For the text-containing cell, return its midpoint in [x, y] coordinate format. 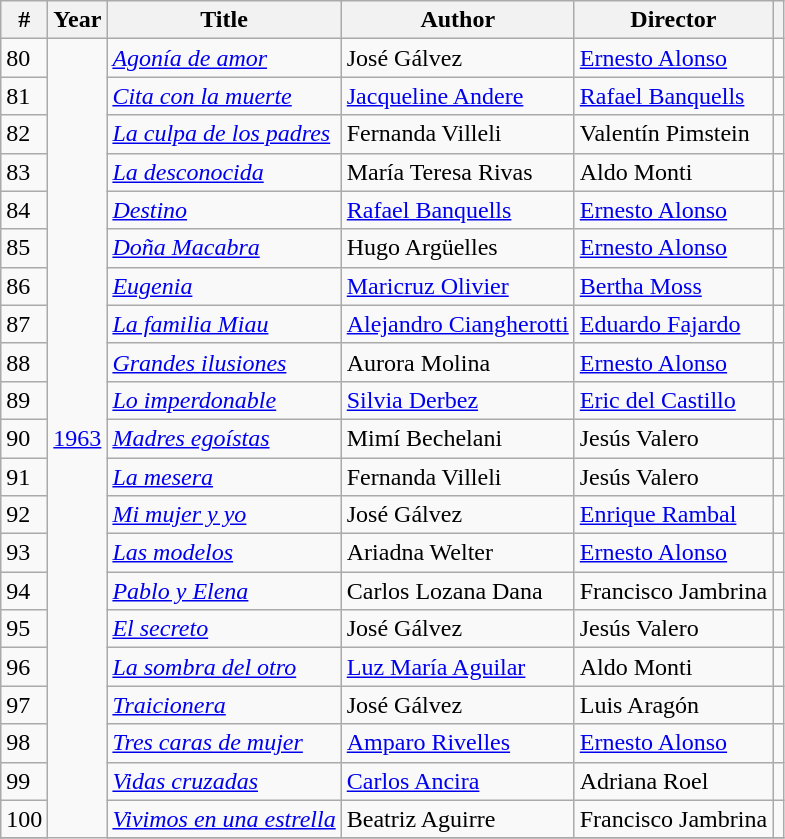
La familia Miau [224, 324]
Carlos Ancira [458, 781]
89 [24, 400]
Cita con la muerte [224, 96]
Pablo y Elena [224, 591]
El secreto [224, 629]
Enrique Rambal [673, 515]
90 [24, 438]
Bertha Moss [673, 286]
1963 [78, 438]
100 [24, 819]
La culpa de los padres [224, 134]
Title [224, 20]
96 [24, 667]
Director [673, 20]
Agonía de amor [224, 58]
Vidas cruzadas [224, 781]
# [24, 20]
Maricruz Olivier [458, 286]
Alejandro Ciangherotti [458, 324]
92 [24, 515]
Beatriz Aguirre [458, 819]
88 [24, 362]
94 [24, 591]
80 [24, 58]
Author [458, 20]
La sombra del otro [224, 667]
93 [24, 553]
Doña Macabra [224, 248]
Eric del Castillo [673, 400]
Tres caras de mujer [224, 743]
91 [24, 477]
Ariadna Welter [458, 553]
Aurora Molina [458, 362]
Carlos Lozana Dana [458, 591]
Destino [224, 210]
Traicionera [224, 705]
82 [24, 134]
Eugenia [224, 286]
María Teresa Rivas [458, 172]
Luis Aragón [673, 705]
Madres egoístas [224, 438]
95 [24, 629]
Lo imperdonable [224, 400]
Amparo Rivelles [458, 743]
85 [24, 248]
Grandes ilusiones [224, 362]
Luz María Aguilar [458, 667]
Mimí Bechelani [458, 438]
99 [24, 781]
97 [24, 705]
Valentín Pimstein [673, 134]
Eduardo Fajardo [673, 324]
98 [24, 743]
83 [24, 172]
Year [78, 20]
81 [24, 96]
Jacqueline Andere [458, 96]
86 [24, 286]
Adriana Roel [673, 781]
La mesera [224, 477]
87 [24, 324]
Silvia Derbez [458, 400]
La desconocida [224, 172]
Hugo Argüelles [458, 248]
84 [24, 210]
Mi mujer y yo [224, 515]
Vivimos en una estrella [224, 819]
Las modelos [224, 553]
